Return [X, Y] of the center of cell containing provided text 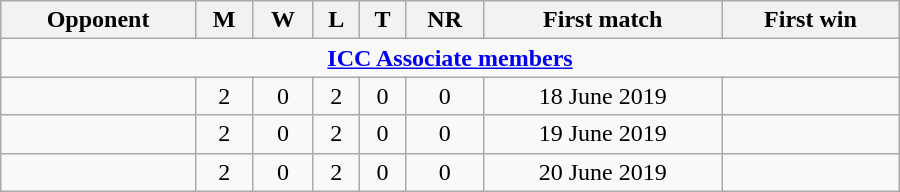
First match [603, 20]
Opponent [98, 20]
M [224, 20]
18 June 2019 [603, 96]
First win [811, 20]
20 June 2019 [603, 172]
L [336, 20]
T [382, 20]
W [283, 20]
19 June 2019 [603, 134]
NR [445, 20]
ICC Associate members [450, 58]
